Detect which cell encompasses the target text, then output its (x, y) center coordinate. 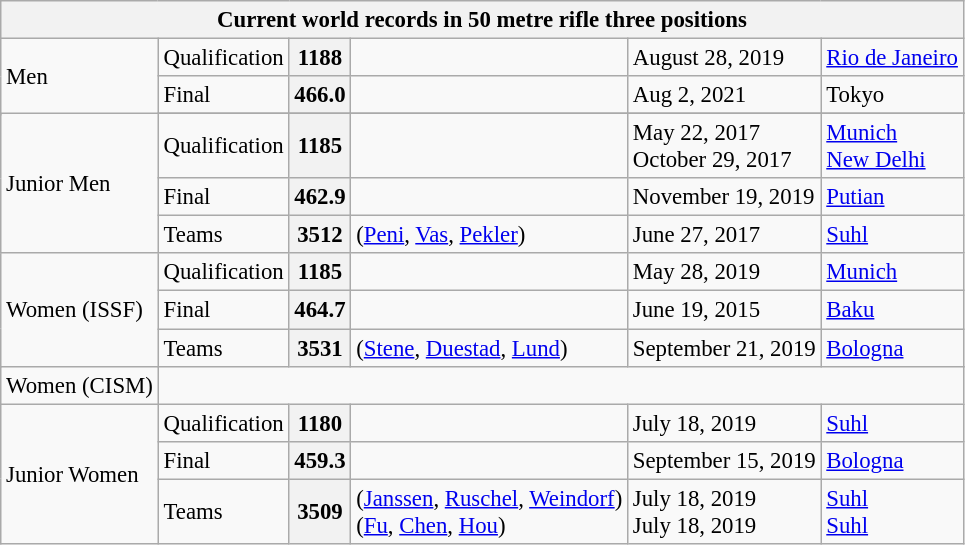
Putian (892, 197)
Tokyo (892, 95)
August 28, 2019 (724, 58)
Rio de Janeiro (892, 58)
June 19, 2015 (724, 310)
(Peni, Vas, Pekler) (490, 235)
Suhl Suhl (892, 512)
466.0 (320, 95)
1180 (320, 423)
September 21, 2019 (724, 348)
May 28, 2019 (724, 273)
(Stene, Duestad, Lund) (490, 348)
464.7 (320, 310)
June 27, 2017 (724, 235)
459.3 (320, 460)
July 18, 2019 (724, 423)
Junior Men (80, 184)
3512 (320, 235)
Women (ISSF) (80, 310)
July 18, 2019 July 18, 2019 (724, 512)
3531 (320, 348)
Aug 2, 2021 (724, 95)
Current world records in 50 metre rifle three positions (482, 20)
Women (CISM) (80, 385)
(Janssen, Ruschel, Weindorf) (Fu, Chen, Hou) (490, 512)
Munich New Delhi (892, 146)
May 22, 2017 October 29, 2017 (724, 146)
November 19, 2019 (724, 197)
Junior Women (80, 474)
1188 (320, 58)
September 15, 2019 (724, 460)
Baku (892, 310)
Munich (892, 273)
3509 (320, 512)
Men (80, 76)
462.9 (320, 197)
